Scan for the cell matching the given text and deliver its (x, y) coordinate at center. 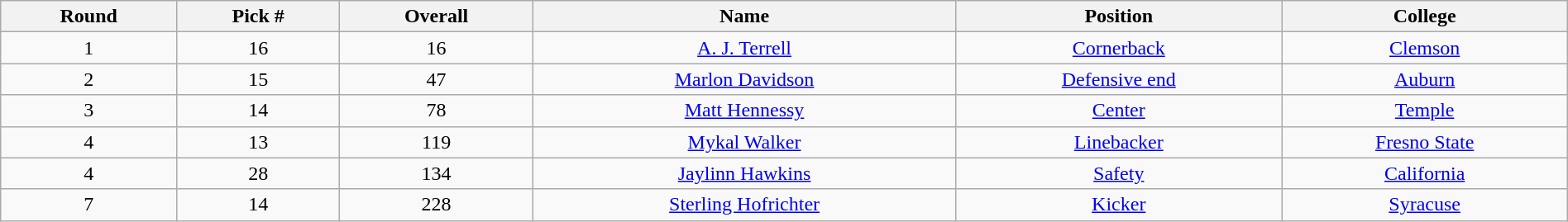
Mykal Walker (744, 142)
A. J. Terrell (744, 48)
228 (437, 205)
Kicker (1119, 205)
119 (437, 142)
Syracuse (1424, 205)
Sterling Hofrichter (744, 205)
78 (437, 111)
13 (258, 142)
Cornerback (1119, 48)
47 (437, 79)
California (1424, 173)
Overall (437, 17)
Safety (1119, 173)
Marlon Davidson (744, 79)
1 (89, 48)
Fresno State (1424, 142)
Auburn (1424, 79)
Pick # (258, 17)
Matt Hennessy (744, 111)
134 (437, 173)
Name (744, 17)
Center (1119, 111)
Position (1119, 17)
15 (258, 79)
Temple (1424, 111)
Clemson (1424, 48)
Defensive end (1119, 79)
7 (89, 205)
3 (89, 111)
28 (258, 173)
Round (89, 17)
2 (89, 79)
College (1424, 17)
Jaylinn Hawkins (744, 173)
Linebacker (1119, 142)
